Provide the (x, y) coordinate of the cell's center where the given text is located.  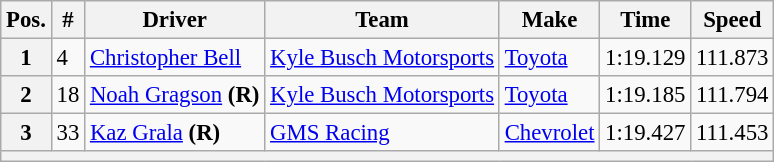
4 (68, 58)
Pos. (26, 20)
Team (382, 20)
# (68, 20)
Noah Gragson (R) (175, 95)
1:19.427 (646, 133)
Christopher Bell (175, 58)
111.873 (732, 58)
GMS Racing (382, 133)
Chevrolet (549, 133)
2 (26, 95)
18 (68, 95)
Make (549, 20)
3 (26, 133)
Kaz Grala (R) (175, 133)
111.453 (732, 133)
111.794 (732, 95)
Speed (732, 20)
Time (646, 20)
1:19.129 (646, 58)
Driver (175, 20)
1:19.185 (646, 95)
1 (26, 58)
33 (68, 133)
